Extract the (x, y) coordinate from the center of the cell holding the provided text.  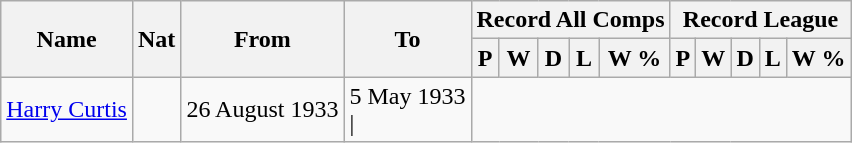
Harry Curtis (67, 110)
To (408, 39)
26 August 1933 (262, 110)
From (262, 39)
Record League (760, 20)
Name (67, 39)
Nat (156, 39)
Record All Comps (570, 20)
5 May 1933| (408, 110)
